Scan for the cell matching the given text and deliver its [X, Y] coordinate at center. 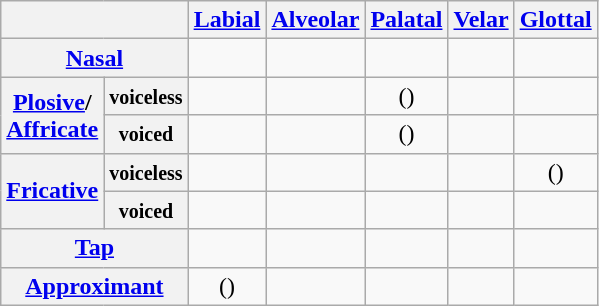
Glottal [556, 20]
Nasal [94, 58]
Fricative [52, 191]
Plosive/Affricate [52, 115]
Approximant [94, 286]
Tap [94, 248]
Labial [227, 20]
Alveolar [316, 20]
Velar [481, 20]
Palatal [406, 20]
